Determine the [X, Y] coordinate at the center of the cell enclosing the given text.  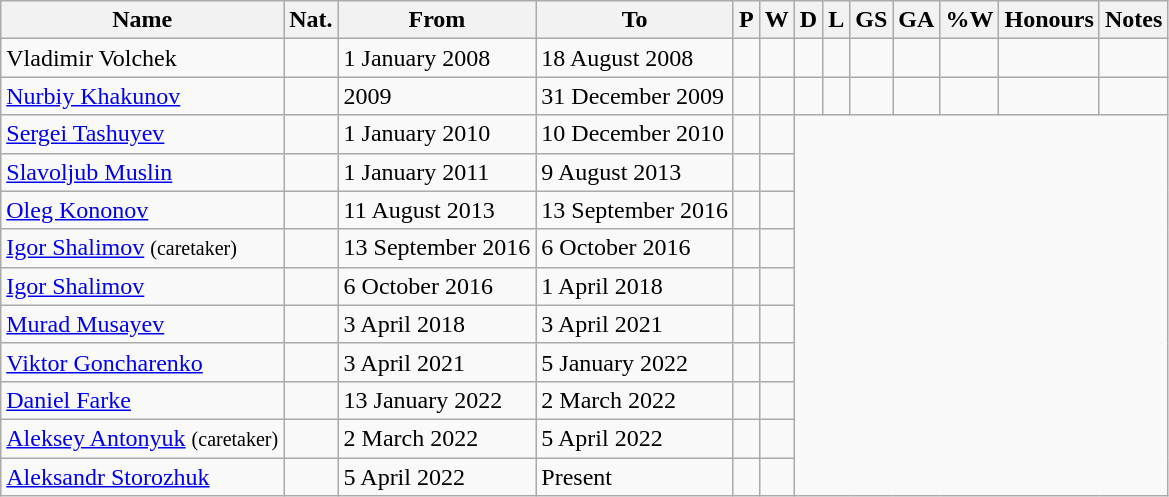
GS [872, 20]
5 January 2022 [635, 362]
11 August 2013 [437, 210]
L [836, 20]
GA [916, 20]
1 January 2011 [437, 172]
W [776, 20]
Igor Shalimov [142, 286]
Oleg Kononov [142, 210]
3 April 2018 [437, 324]
1 April 2018 [635, 286]
Vladimir Volchek [142, 58]
18 August 2008 [635, 58]
Viktor Goncharenko [142, 362]
Present [635, 477]
Notes [1133, 20]
To [635, 20]
9 August 2013 [635, 172]
D [808, 20]
Aleksey Antonyuk (caretaker) [142, 438]
P [746, 20]
From [437, 20]
10 December 2010 [635, 134]
%W [970, 20]
Aleksandr Storozhuk [142, 477]
1 January 2010 [437, 134]
Nurbiy Khakunov [142, 96]
Nat. [311, 20]
Daniel Farke [142, 400]
1 January 2008 [437, 58]
Slavoljub Muslin [142, 172]
Murad Musayev [142, 324]
2009 [437, 96]
13 January 2022 [437, 400]
Igor Shalimov (caretaker) [142, 248]
Name [142, 20]
Sergei Tashuyev [142, 134]
31 December 2009 [635, 96]
Honours [1049, 20]
